Output the (X, Y) coordinate of the center of the cell containing the given text.  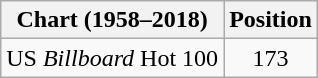
Position (271, 20)
173 (271, 58)
Chart (1958–2018) (112, 20)
US Billboard Hot 100 (112, 58)
